Search for the cell housing the specified text and yield its (X, Y) center coordinate. 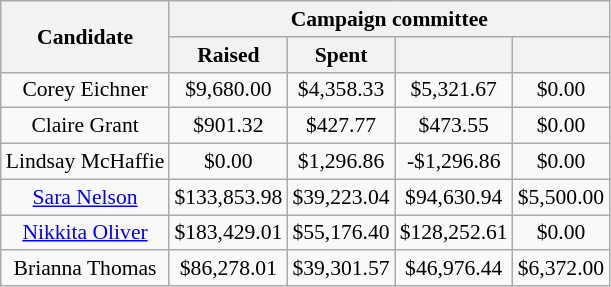
Campaign committee (389, 19)
$5,321.67 (454, 90)
-$1,296.86 (454, 162)
Spent (340, 55)
$86,278.01 (228, 269)
$46,976.44 (454, 269)
$4,358.33 (340, 90)
Raised (228, 55)
$133,853.98 (228, 197)
$427.77 (340, 126)
$94,630.94 (454, 197)
$901.32 (228, 126)
Candidate (86, 36)
$5,500.00 (561, 197)
Claire Grant (86, 126)
$128,252.61 (454, 233)
Corey Eichner (86, 90)
$39,223.04 (340, 197)
$39,301.57 (340, 269)
$473.55 (454, 126)
$9,680.00 (228, 90)
$1,296.86 (340, 162)
$6,372.00 (561, 269)
Lindsay McHaffie (86, 162)
$183,429.01 (228, 233)
Sara Nelson (86, 197)
$55,176.40 (340, 233)
Brianna Thomas (86, 269)
Nikkita Oliver (86, 233)
